Determine the [x, y] coordinate at the center of the cell enclosing the given text.  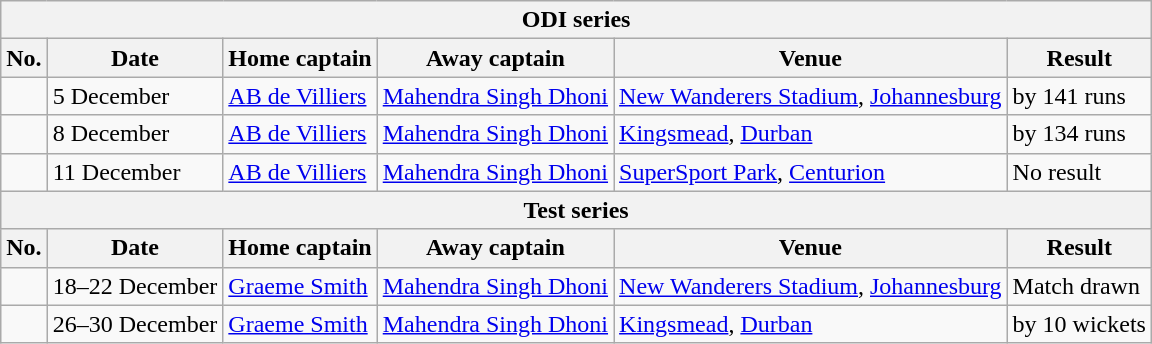
Match drawn [1079, 286]
5 December [135, 96]
11 December [135, 172]
by 10 wickets [1079, 324]
by 134 runs [1079, 134]
No result [1079, 172]
SuperSport Park, Centurion [811, 172]
18–22 December [135, 286]
Test series [576, 210]
ODI series [576, 20]
8 December [135, 134]
26–30 December [135, 324]
by 141 runs [1079, 96]
